For the text-containing cell, return its midpoint in (x, y) coordinate format. 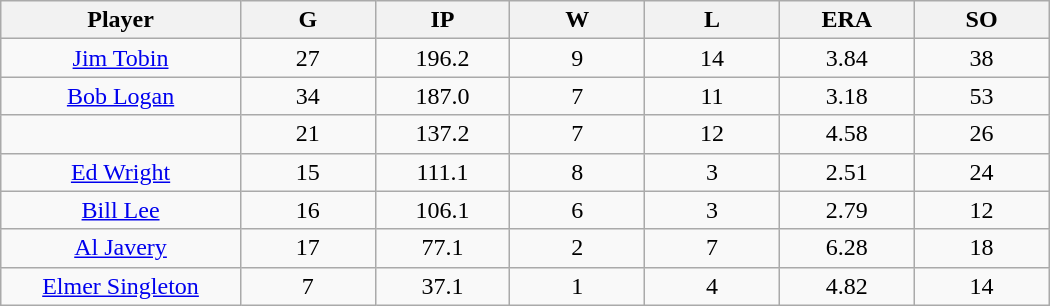
Bill Lee (121, 210)
77.1 (442, 248)
8 (578, 172)
2 (578, 248)
IP (442, 20)
6 (578, 210)
1 (578, 286)
38 (982, 58)
17 (308, 248)
Ed Wright (121, 172)
W (578, 20)
Al Javery (121, 248)
4 (712, 286)
106.1 (442, 210)
16 (308, 210)
137.2 (442, 134)
15 (308, 172)
4.58 (846, 134)
21 (308, 134)
18 (982, 248)
9 (578, 58)
53 (982, 96)
SO (982, 20)
Bob Logan (121, 96)
L (712, 20)
3.84 (846, 58)
196.2 (442, 58)
4.82 (846, 286)
2.51 (846, 172)
34 (308, 96)
6.28 (846, 248)
11 (712, 96)
27 (308, 58)
Jim Tobin (121, 58)
111.1 (442, 172)
ERA (846, 20)
26 (982, 134)
37.1 (442, 286)
G (308, 20)
Elmer Singleton (121, 286)
3.18 (846, 96)
Player (121, 20)
2.79 (846, 210)
24 (982, 172)
187.0 (442, 96)
